Return the (x, y) coordinate for the center point of the cell that contains the specified text.  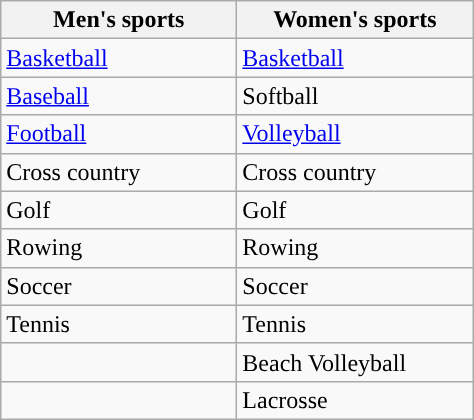
Women's sports (355, 20)
Volleyball (355, 134)
Baseball (119, 96)
Football (119, 134)
Softball (355, 96)
Beach Volleyball (355, 362)
Lacrosse (355, 400)
Men's sports (119, 20)
